Output the (x, y) coordinate of the center of the cell containing the given text.  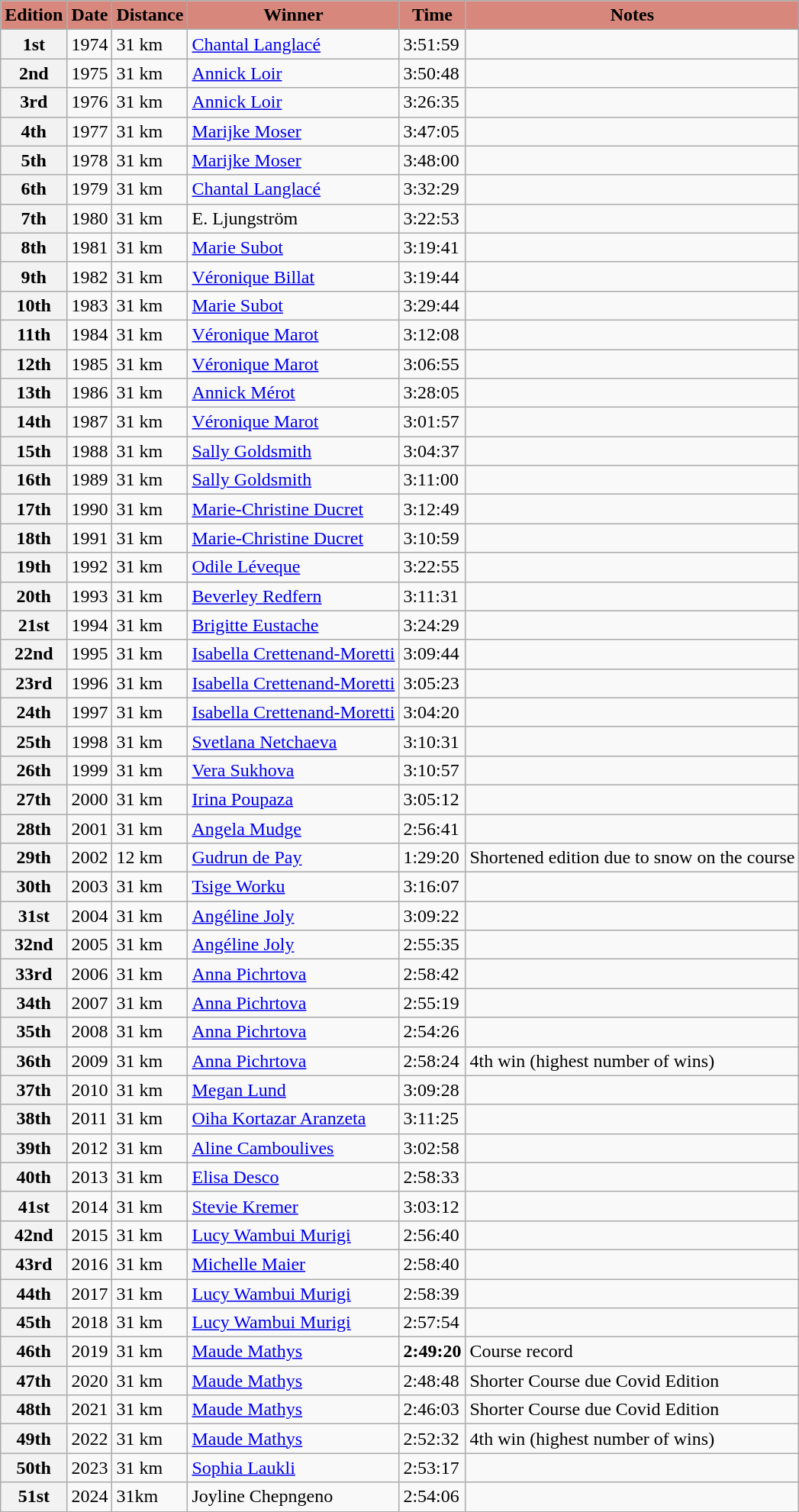
3:50:48 (432, 73)
10th (34, 305)
4th (34, 131)
2:49:20 (432, 1352)
1996 (90, 683)
3:28:05 (432, 393)
Vera Sukhova (293, 770)
47th (34, 1381)
2:58:40 (432, 1264)
Joyline Chepngeno (293, 1497)
Shortened edition due to snow on the course (632, 858)
1984 (90, 334)
Annick Mérot (293, 393)
25th (34, 741)
2:53:17 (432, 1468)
Distance (150, 15)
Michelle Maier (293, 1264)
6th (34, 189)
2017 (90, 1294)
39th (34, 1148)
3:05:23 (432, 683)
2009 (90, 1061)
2:55:19 (432, 1003)
Véronique Billat (293, 276)
45th (34, 1323)
2:58:42 (432, 974)
12 km (150, 858)
Gudrun de Pay (293, 858)
Course record (632, 1352)
3rd (34, 102)
2000 (90, 799)
23rd (34, 683)
33rd (34, 974)
15th (34, 451)
31st (34, 916)
8th (34, 247)
2nd (34, 73)
2002 (90, 858)
2011 (90, 1119)
2:58:24 (432, 1061)
1980 (90, 218)
3:22:55 (432, 567)
Elisa Desco (293, 1177)
Beverley Redfern (293, 596)
1977 (90, 131)
41st (34, 1206)
26th (34, 770)
3:09:22 (432, 916)
2:56:40 (432, 1235)
3:05:12 (432, 799)
1991 (90, 538)
1974 (90, 44)
2:52:32 (432, 1439)
1983 (90, 305)
19th (34, 567)
2004 (90, 916)
3:09:28 (432, 1090)
20th (34, 596)
3:51:59 (432, 44)
43rd (34, 1264)
50th (34, 1468)
Time (432, 15)
2:48:48 (432, 1381)
3:11:25 (432, 1119)
1995 (90, 654)
17th (34, 509)
49th (34, 1439)
3:22:53 (432, 218)
2014 (90, 1206)
21st (34, 625)
3:19:41 (432, 247)
1981 (90, 247)
3:11:31 (432, 596)
2:55:35 (432, 945)
2021 (90, 1410)
1985 (90, 364)
1987 (90, 422)
E. Ljungström (293, 218)
1989 (90, 480)
1982 (90, 276)
27th (34, 799)
1992 (90, 567)
2005 (90, 945)
3:12:08 (432, 334)
3:19:44 (432, 276)
5th (34, 160)
2024 (90, 1497)
Winner (293, 15)
2018 (90, 1323)
37th (34, 1090)
18th (34, 538)
14th (34, 422)
3:10:31 (432, 741)
3:06:55 (432, 364)
3:03:12 (432, 1206)
3:47:05 (432, 131)
Notes (632, 15)
1976 (90, 102)
2:57:54 (432, 1323)
1999 (90, 770)
3:09:44 (432, 654)
2:46:03 (432, 1410)
12th (34, 364)
1986 (90, 393)
2019 (90, 1352)
Odile Léveque (293, 567)
11th (34, 334)
2022 (90, 1439)
Tsige Worku (293, 887)
2013 (90, 1177)
35th (34, 1032)
1:29:20 (432, 858)
13th (34, 393)
Angela Mudge (293, 828)
1978 (90, 160)
Oiha Kortazar Aranzeta (293, 1119)
1993 (90, 596)
2023 (90, 1468)
32nd (34, 945)
30th (34, 887)
Brigitte Eustache (293, 625)
1975 (90, 73)
2008 (90, 1032)
3:48:00 (432, 160)
2:58:33 (432, 1177)
1988 (90, 451)
Megan Lund (293, 1090)
1997 (90, 712)
3:16:07 (432, 887)
Stevie Kremer (293, 1206)
3:26:35 (432, 102)
1979 (90, 189)
3:32:29 (432, 189)
1990 (90, 509)
Date (90, 15)
3:04:20 (432, 712)
2001 (90, 828)
Svetlana Netchaeva (293, 741)
28th (34, 828)
48th (34, 1410)
9th (34, 276)
34th (34, 1003)
2:54:26 (432, 1032)
40th (34, 1177)
3:24:29 (432, 625)
3:04:37 (432, 451)
3:12:49 (432, 509)
1998 (90, 741)
24th (34, 712)
2006 (90, 974)
3:11:00 (432, 480)
3:10:59 (432, 538)
2:56:41 (432, 828)
2:58:39 (432, 1294)
2003 (90, 887)
46th (34, 1352)
22nd (34, 654)
3:02:58 (432, 1148)
3:29:44 (432, 305)
2012 (90, 1148)
2016 (90, 1264)
1st (34, 44)
2020 (90, 1381)
1994 (90, 625)
Aline Camboulives (293, 1148)
36th (34, 1061)
Sophia Laukli (293, 1468)
42nd (34, 1235)
44th (34, 1294)
2015 (90, 1235)
3:10:57 (432, 770)
7th (34, 218)
31km (150, 1497)
29th (34, 858)
16th (34, 480)
2007 (90, 1003)
Edition (34, 15)
2010 (90, 1090)
51st (34, 1497)
2:54:06 (432, 1497)
3:01:57 (432, 422)
Irina Poupaza (293, 799)
38th (34, 1119)
